From the cell containing the given text, extract its center point as (x, y) coordinate. 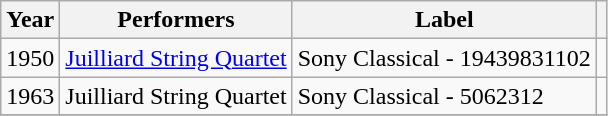
Label (444, 20)
Performers (176, 20)
1950 (30, 58)
Sony Classical - 19439831102 (444, 58)
Year (30, 20)
Sony Classical - 5062312 (444, 96)
1963 (30, 96)
